Provide the [x, y] coordinate of the cell's center where the given text is located.  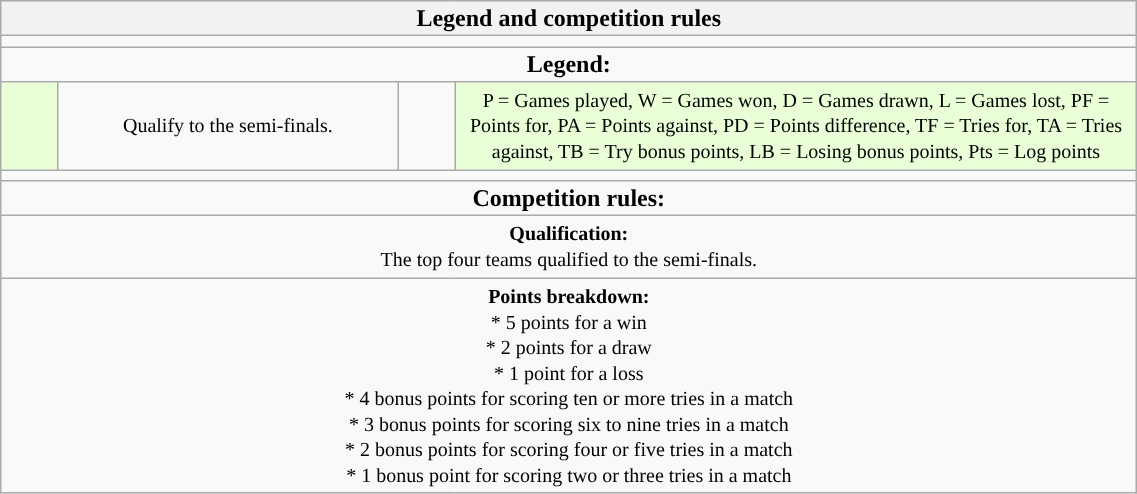
Qualification:The top four teams qualified to the semi-finals. [569, 247]
Legend and competition rules [569, 18]
Legend: [569, 64]
Qualify to the semi-finals. [228, 126]
Competition rules: [569, 198]
